From the cell containing the given text, extract its center point as [X, Y] coordinate. 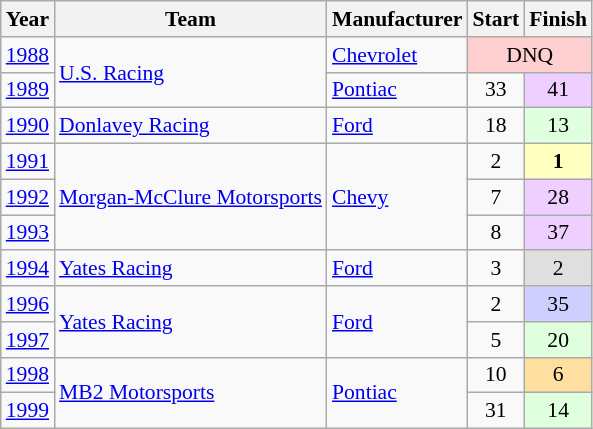
1998 [28, 375]
37 [558, 233]
Chevy [397, 198]
41 [558, 90]
33 [496, 90]
Team [190, 19]
1990 [28, 126]
6 [558, 375]
MB2 Motorsports [190, 392]
5 [496, 340]
3 [496, 269]
1993 [28, 233]
18 [496, 126]
1992 [28, 197]
1988 [28, 55]
Finish [558, 19]
Morgan-McClure Motorsports [190, 198]
10 [496, 375]
Chevrolet [397, 55]
Start [496, 19]
1999 [28, 411]
31 [496, 411]
1991 [28, 162]
Donlavey Racing [190, 126]
1 [558, 162]
Manufacturer [397, 19]
Year [28, 19]
DNQ [530, 55]
8 [496, 233]
28 [558, 197]
1996 [28, 304]
1989 [28, 90]
1997 [28, 340]
35 [558, 304]
7 [496, 197]
1994 [28, 269]
U.S. Racing [190, 72]
14 [558, 411]
13 [558, 126]
20 [558, 340]
